From the cell containing the given text, extract its center point as (x, y) coordinate. 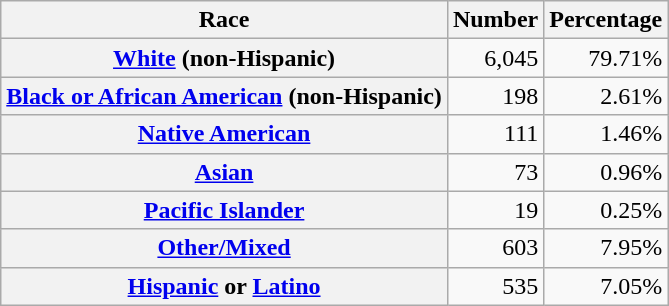
Native American (224, 134)
Asian (224, 172)
Black or African American (non-Hispanic) (224, 96)
2.61% (606, 96)
603 (495, 248)
Hispanic or Latino (224, 286)
7.05% (606, 286)
0.25% (606, 210)
0.96% (606, 172)
Percentage (606, 20)
White (non-Hispanic) (224, 58)
535 (495, 286)
Race (224, 20)
1.46% (606, 134)
Number (495, 20)
7.95% (606, 248)
198 (495, 96)
6,045 (495, 58)
Other/Mixed (224, 248)
79.71% (606, 58)
73 (495, 172)
Pacific Islander (224, 210)
111 (495, 134)
19 (495, 210)
